Provide the (x, y) coordinate of the cell's center where the given text is located.  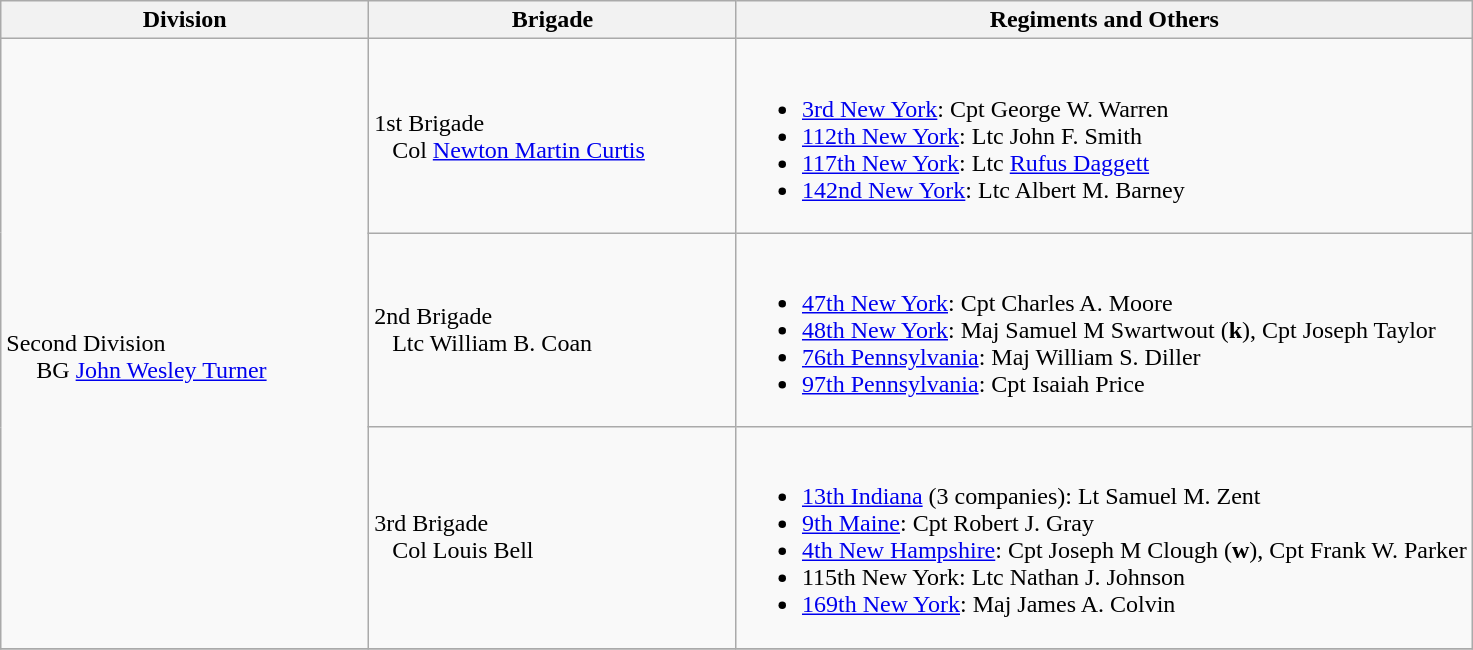
3rd Brigade Col Louis Bell (553, 538)
Second Division BG John Wesley Turner (185, 344)
3rd New York: Cpt George W. Warren112th New York: Ltc John F. Smith117th New York: Ltc Rufus Daggett142nd New York: Ltc Albert M. Barney (1104, 136)
Division (185, 20)
Brigade (553, 20)
Regiments and Others (1104, 20)
2nd Brigade Ltc William B. Coan (553, 330)
1st Brigade Col Newton Martin Curtis (553, 136)
